From the cell containing the given text, extract its center point as (X, Y) coordinate. 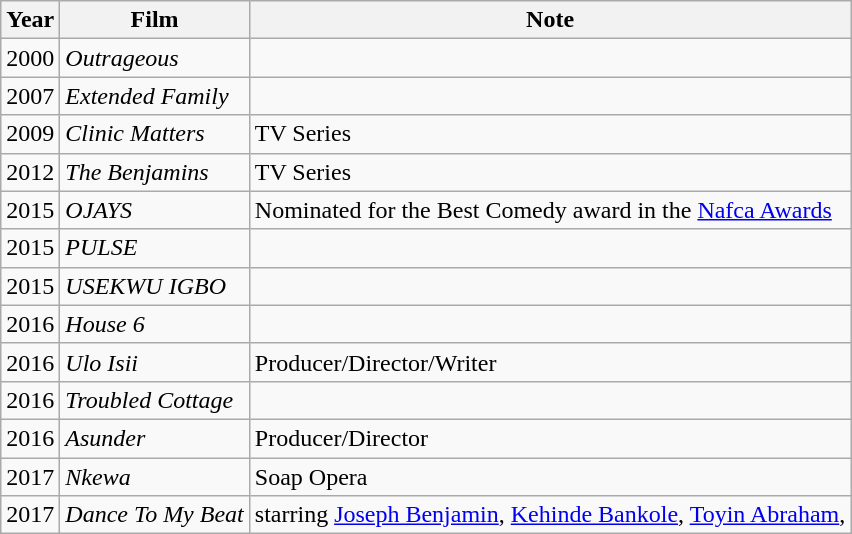
Producer/Director (550, 438)
Producer/Director/Writer (550, 362)
Soap Opera (550, 477)
2007 (30, 96)
2000 (30, 58)
Dance To My Beat (154, 515)
Ulo Isii (154, 362)
Clinic Matters (154, 134)
Extended Family (154, 96)
Nominated for the Best Comedy award in the Nafca Awards (550, 210)
Year (30, 20)
Troubled Cottage (154, 400)
Outrageous (154, 58)
USEKWU IGBO (154, 286)
OJAYS (154, 210)
Note (550, 20)
2009 (30, 134)
House 6 (154, 324)
Film (154, 20)
Asunder (154, 438)
starring Joseph Benjamin, Kehinde Bankole, Toyin Abraham, (550, 515)
PULSE (154, 248)
The Benjamins (154, 172)
Nkewa (154, 477)
2012 (30, 172)
